Locate the cell with the specified text and output its [x, y] center coordinate. 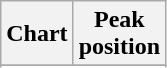
Peakposition [119, 34]
Chart [37, 34]
